Determine the [X, Y] coordinate at the center of the cell enclosing the given text.  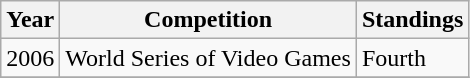
2006 [30, 58]
Year [30, 20]
Standings [412, 20]
Fourth [412, 58]
Competition [208, 20]
World Series of Video Games [208, 58]
